Return (X, Y) of the center of cell containing provided text 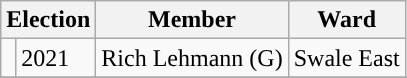
Rich Lehmann (G) (192, 58)
Member (192, 20)
Ward (346, 20)
2021 (56, 58)
Election (48, 20)
Swale East (346, 58)
